Return [x, y] of the center of cell containing provided text 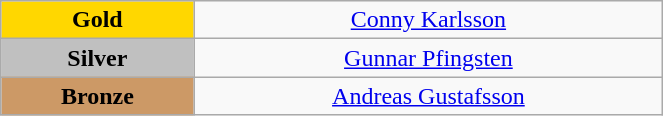
Silver [98, 58]
Conny Karlsson [428, 20]
Gold [98, 20]
Bronze [98, 96]
Andreas Gustafsson [428, 96]
Gunnar Pfingsten [428, 58]
